Determine the (x, y) coordinate at the center of the cell enclosing the given text.  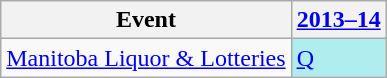
Q (338, 58)
Event (146, 20)
Manitoba Liquor & Lotteries (146, 58)
2013–14 (338, 20)
